From the cell containing the given text, extract its center point as [x, y] coordinate. 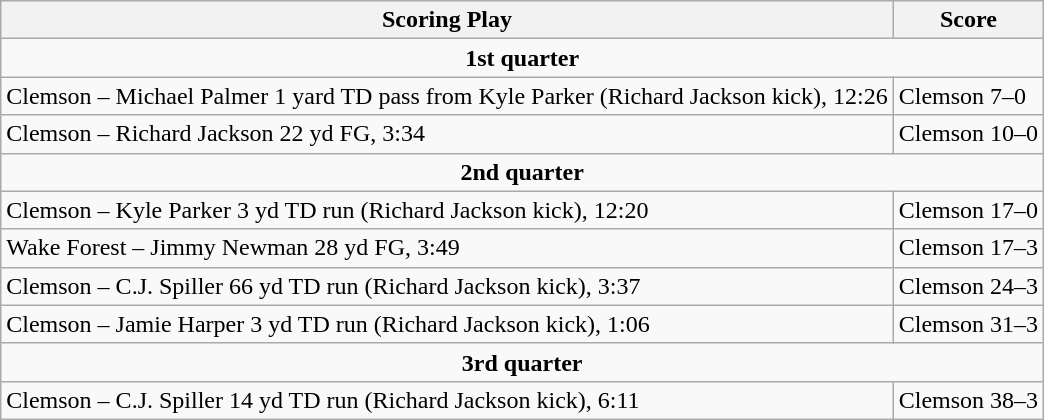
Clemson 24–3 [968, 286]
3rd quarter [522, 362]
Clemson – Kyle Parker 3 yd TD run (Richard Jackson kick), 12:20 [447, 210]
Clemson – C.J. Spiller 66 yd TD run (Richard Jackson kick), 3:37 [447, 286]
Score [968, 20]
Clemson 10–0 [968, 134]
Clemson 38–3 [968, 400]
Clemson 17–3 [968, 248]
Clemson 7–0 [968, 96]
Clemson 31–3 [968, 324]
1st quarter [522, 58]
Clemson 17–0 [968, 210]
Clemson – C.J. Spiller 14 yd TD run (Richard Jackson kick), 6:11 [447, 400]
Clemson – Richard Jackson 22 yd FG, 3:34 [447, 134]
Clemson – Jamie Harper 3 yd TD run (Richard Jackson kick), 1:06 [447, 324]
Scoring Play [447, 20]
2nd quarter [522, 172]
Clemson – Michael Palmer 1 yard TD pass from Kyle Parker (Richard Jackson kick), 12:26 [447, 96]
Wake Forest – Jimmy Newman 28 yd FG, 3:49 [447, 248]
